Return [X, Y] of the center of cell containing provided text 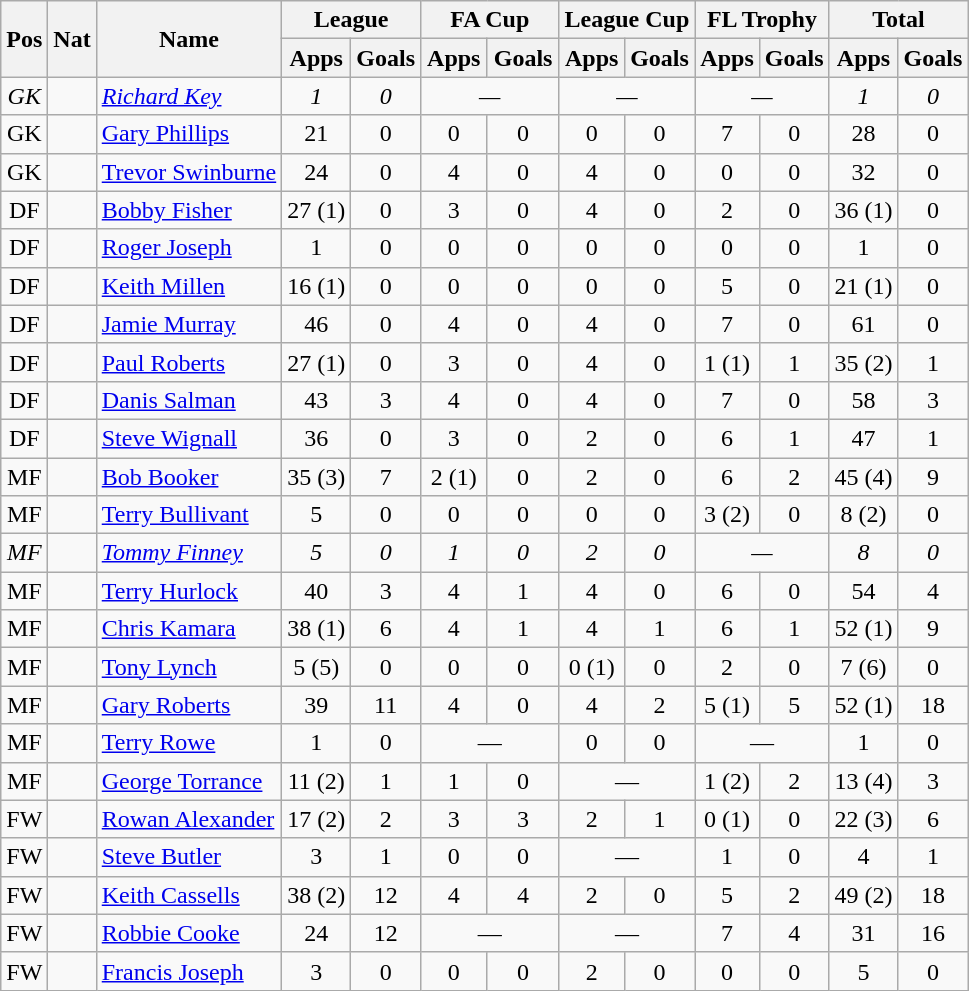
2 (1) [454, 477]
League Cup [627, 20]
3 (2) [727, 515]
Paul Roberts [189, 362]
1 (1) [727, 362]
16 [933, 933]
Trevor Swinburne [189, 172]
George Torrance [189, 781]
36 (1) [864, 210]
13 (4) [864, 781]
36 [316, 438]
Jamie Murray [189, 324]
Gary Phillips [189, 134]
Name [189, 39]
Richard Key [189, 96]
7 (6) [864, 667]
28 [864, 134]
54 [864, 591]
1 (2) [727, 781]
35 (3) [316, 477]
11 [386, 705]
17 (2) [316, 819]
58 [864, 400]
Roger Joseph [189, 248]
31 [864, 933]
Chris Kamara [189, 629]
16 (1) [316, 286]
39 [316, 705]
5 (1) [727, 705]
Tony Lynch [189, 667]
FA Cup [490, 20]
5 (5) [316, 667]
32 [864, 172]
38 (2) [316, 895]
Nat [72, 39]
Steve Wignall [189, 438]
Total [898, 20]
21 (1) [864, 286]
Terry Rowe [189, 743]
43 [316, 400]
Terry Bullivant [189, 515]
Tommy Finney [189, 553]
Francis Joseph [189, 971]
35 (2) [864, 362]
38 (1) [316, 629]
22 (3) [864, 819]
Pos [24, 39]
League [352, 20]
Danis Salman [189, 400]
Bobby Fisher [189, 210]
45 (4) [864, 477]
Terry Hurlock [189, 591]
21 [316, 134]
8 (2) [864, 515]
FL Trophy [762, 20]
Robbie Cooke [189, 933]
Gary Roberts [189, 705]
Bob Booker [189, 477]
47 [864, 438]
46 [316, 324]
Rowan Alexander [189, 819]
49 (2) [864, 895]
Keith Millen [189, 286]
Steve Butler [189, 857]
8 [864, 553]
61 [864, 324]
Keith Cassells [189, 895]
11 (2) [316, 781]
40 [316, 591]
